Scan for the cell matching the given text and deliver its (X, Y) coordinate at center. 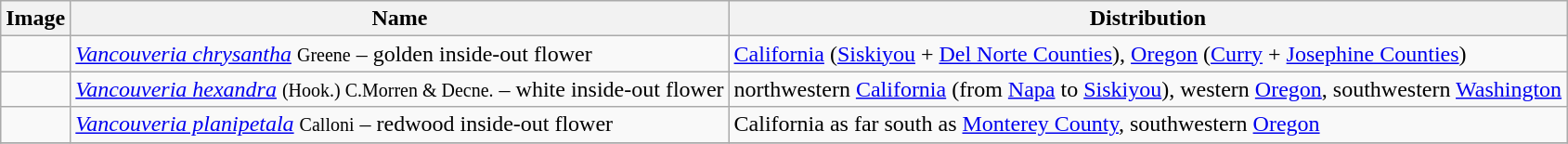
Name (399, 19)
Image (35, 19)
California as far south as Monterey County, southwestern Oregon (1147, 124)
Vancouveria hexandra (Hook.) C.Morren & Decne. – white inside-out flower (399, 89)
Vancouveria planipetala Calloni – redwood inside-out flower (399, 124)
Distribution (1147, 19)
northwestern California (from Napa to Siskiyou), western Oregon, southwestern Washington (1147, 89)
California (Siskiyou + Del Norte Counties), Oregon (Curry + Josephine Counties) (1147, 54)
Vancouveria chrysantha Greene – golden inside-out flower (399, 54)
